Return the [X, Y] coordinate for the center point of the cell that contains the specified text.  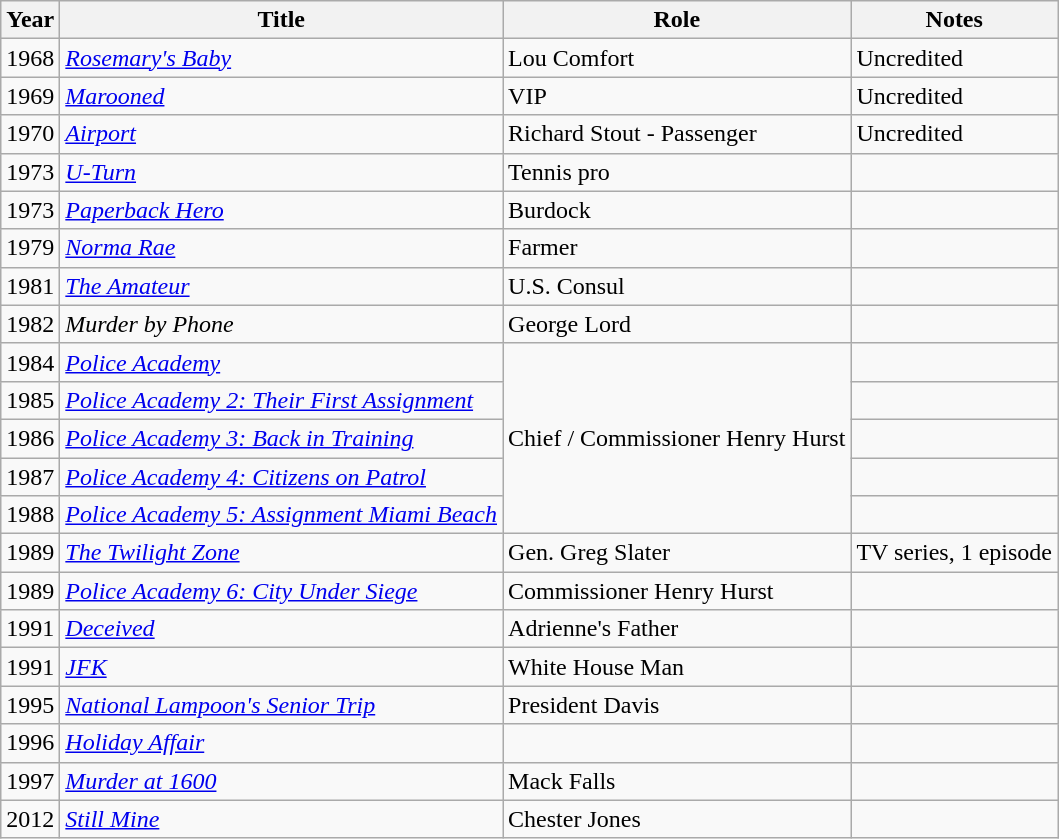
Murder at 1600 [282, 781]
U.S. Consul [677, 286]
Richard Stout - Passenger [677, 134]
White House Man [677, 667]
1968 [30, 58]
Farmer [677, 248]
JFK [282, 667]
Tennis pro [677, 172]
Role [677, 20]
Police Academy 6: City Under Siege [282, 591]
Gen. Greg Slater [677, 553]
Police Academy 4: Citizens on Patrol [282, 477]
1979 [30, 248]
Chester Jones [677, 819]
Chief / Commissioner Henry Hurst [677, 438]
1969 [30, 96]
Year [30, 20]
Adrienne's Father [677, 629]
1981 [30, 286]
The Amateur [282, 286]
Still Mine [282, 819]
Mack Falls [677, 781]
U-Turn [282, 172]
2012 [30, 819]
Norma Rae [282, 248]
Title [282, 20]
Murder by Phone [282, 324]
Rosemary's Baby [282, 58]
1988 [30, 515]
VIP [677, 96]
Airport [282, 134]
1987 [30, 477]
Police Academy 2: Their First Assignment [282, 400]
TV series, 1 episode [954, 553]
1995 [30, 705]
Holiday Affair [282, 743]
Lou Comfort [677, 58]
1982 [30, 324]
President Davis [677, 705]
National Lampoon's Senior Trip [282, 705]
Marooned [282, 96]
1986 [30, 438]
Deceived [282, 629]
Paperback Hero [282, 210]
1985 [30, 400]
Commissioner Henry Hurst [677, 591]
The Twilight Zone [282, 553]
Police Academy 3: Back in Training [282, 438]
1997 [30, 781]
George Lord [677, 324]
1984 [30, 362]
Burdock [677, 210]
1970 [30, 134]
Police Academy 5: Assignment Miami Beach [282, 515]
Police Academy [282, 362]
1996 [30, 743]
Notes [954, 20]
